Identify which cell holds the provided text, then report its [X, Y] central coordinate. 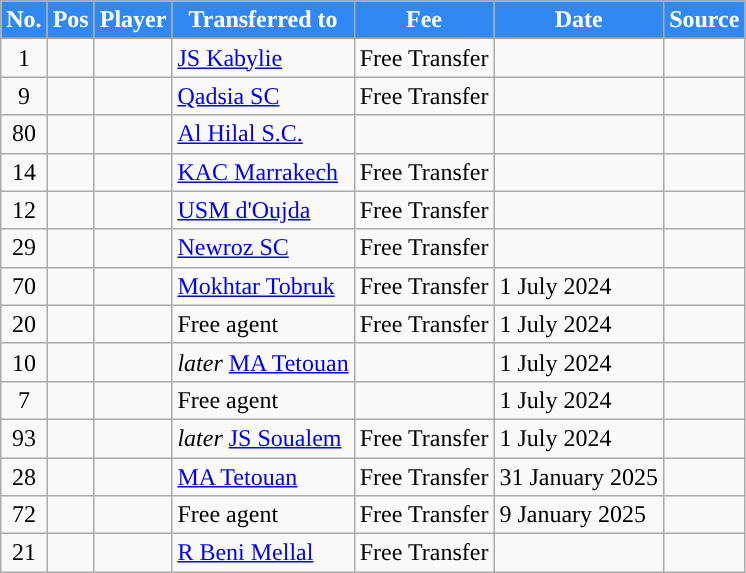
1 [24, 58]
7 [24, 400]
USM d'Oujda [263, 210]
JS Kabylie [263, 58]
Source [704, 20]
9 January 2025 [579, 515]
No. [24, 20]
MA Tetouan [263, 477]
Mokhtar Tobruk [263, 286]
20 [24, 324]
93 [24, 438]
28 [24, 477]
14 [24, 172]
10 [24, 362]
Transferred to [263, 20]
Player [133, 20]
KAC Marrakech [263, 172]
70 [24, 286]
12 [24, 210]
Fee [424, 20]
Newroz SC [263, 248]
R Beni Mellal [263, 553]
29 [24, 248]
Qadsia SC [263, 96]
31 January 2025 [579, 477]
Date [579, 20]
9 [24, 96]
21 [24, 553]
Al Hilal S.C. [263, 134]
Pos [70, 20]
later MA Tetouan [263, 362]
80 [24, 134]
later JS Soualem [263, 438]
72 [24, 515]
